For the text-containing cell, return its midpoint in (x, y) coordinate format. 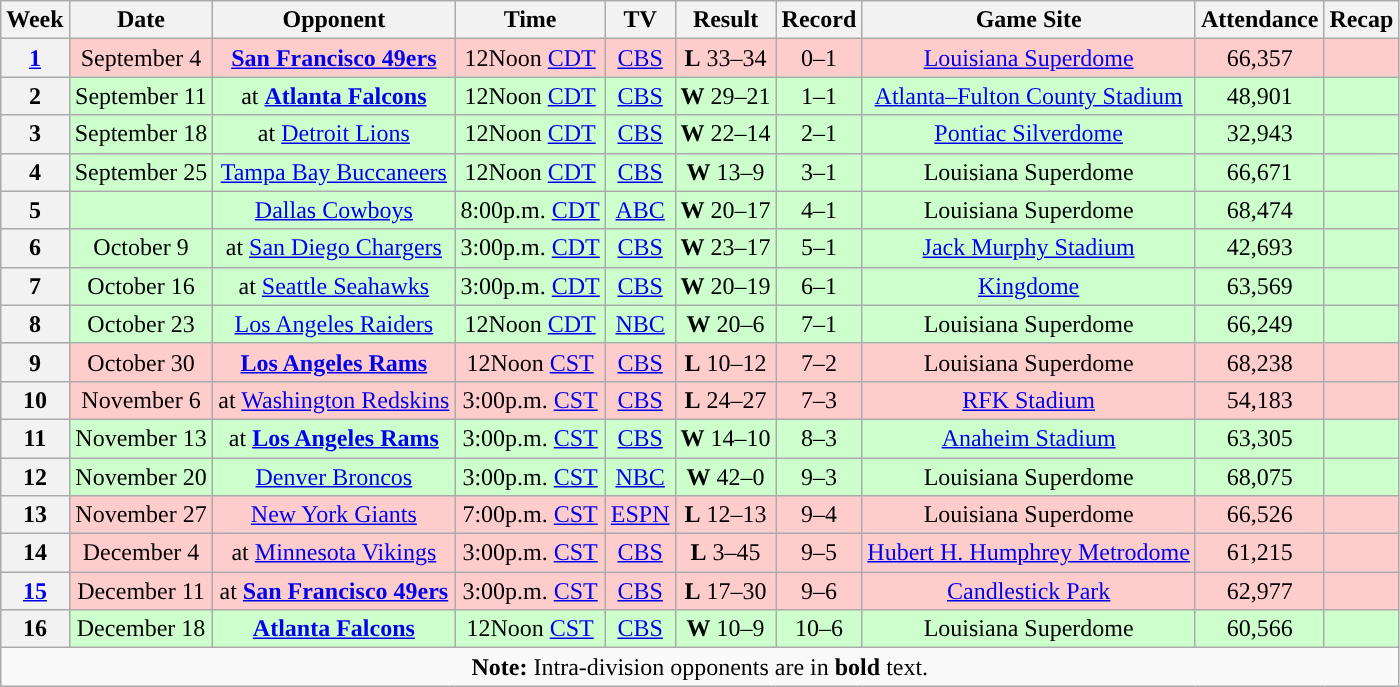
L 10–12 (726, 362)
Dallas Cowboys (334, 210)
16 (35, 629)
9–6 (819, 591)
0–1 (819, 58)
11 (35, 438)
at Washington Redskins (334, 400)
Recap (1362, 20)
Result (726, 20)
October 23 (141, 324)
October 9 (141, 248)
W 13–9 (726, 172)
at Detroit Lions (334, 134)
W 29–21 (726, 96)
5 (35, 210)
Anaheim Stadium (1029, 438)
3–1 (819, 172)
12 (35, 477)
L 12–13 (726, 515)
8 (35, 324)
8:00p.m. CDT (530, 210)
Time (530, 20)
Attendance (1259, 20)
7–1 (819, 324)
42,693 (1259, 248)
13 (35, 515)
Week (35, 20)
W 10–9 (726, 629)
61,215 (1259, 553)
W 14–10 (726, 438)
W 20–17 (726, 210)
at Atlanta Falcons (334, 96)
Tampa Bay Buccaneers (334, 172)
48,901 (1259, 96)
W 22–14 (726, 134)
Note: Intra-division opponents are in bold text. (700, 667)
1 (35, 58)
L 24–27 (726, 400)
Los Angeles Rams (334, 362)
66,249 (1259, 324)
68,075 (1259, 477)
7 (35, 286)
9–3 (819, 477)
November 13 (141, 438)
Jack Murphy Stadium (1029, 248)
December 4 (141, 553)
8–3 (819, 438)
October 30 (141, 362)
at San Francisco 49ers (334, 591)
63,569 (1259, 286)
60,566 (1259, 629)
Game Site (1029, 20)
6–1 (819, 286)
Candlestick Park (1029, 591)
14 (35, 553)
at San Diego Chargers (334, 248)
San Francisco 49ers (334, 58)
at Seattle Seahawks (334, 286)
November 6 (141, 400)
September 11 (141, 96)
Atlanta–Fulton County Stadium (1029, 96)
54,183 (1259, 400)
September 4 (141, 58)
Record (819, 20)
Opponent (334, 20)
68,238 (1259, 362)
W 20–6 (726, 324)
5–1 (819, 248)
1–1 (819, 96)
4–1 (819, 210)
9–5 (819, 553)
L 3–45 (726, 553)
L 33–34 (726, 58)
October 16 (141, 286)
New York Giants (334, 515)
Atlanta Falcons (334, 629)
at Los Angeles Rams (334, 438)
32,943 (1259, 134)
66,671 (1259, 172)
66,526 (1259, 515)
at Minnesota Vikings (334, 553)
L 17–30 (726, 591)
November 27 (141, 515)
7:00p.m. CST (530, 515)
November 20 (141, 477)
6 (35, 248)
Los Angeles Raiders (334, 324)
W 23–17 (726, 248)
63,305 (1259, 438)
ESPN (640, 515)
62,977 (1259, 591)
15 (35, 591)
9–4 (819, 515)
Denver Broncos (334, 477)
Hubert H. Humphrey Metrodome (1029, 553)
W 20–19 (726, 286)
7–2 (819, 362)
TV (640, 20)
Pontiac Silverdome (1029, 134)
December 18 (141, 629)
ABC (640, 210)
2–1 (819, 134)
December 11 (141, 591)
10–6 (819, 629)
66,357 (1259, 58)
9 (35, 362)
4 (35, 172)
2 (35, 96)
68,474 (1259, 210)
September 25 (141, 172)
RFK Stadium (1029, 400)
10 (35, 400)
September 18 (141, 134)
3 (35, 134)
7–3 (819, 400)
Kingdome (1029, 286)
W 42–0 (726, 477)
Date (141, 20)
